Scan for the cell matching the given text and deliver its [x, y] coordinate at center. 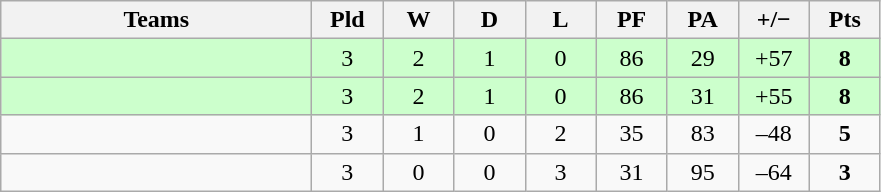
+57 [774, 58]
Pts [844, 20]
29 [702, 58]
PA [702, 20]
+55 [774, 96]
PF [632, 20]
83 [702, 134]
Teams [156, 20]
35 [632, 134]
–48 [774, 134]
W [418, 20]
L [560, 20]
+/− [774, 20]
95 [702, 172]
–64 [774, 172]
D [490, 20]
5 [844, 134]
Pld [348, 20]
